Detect which cell encompasses the target text, then output its [x, y] center coordinate. 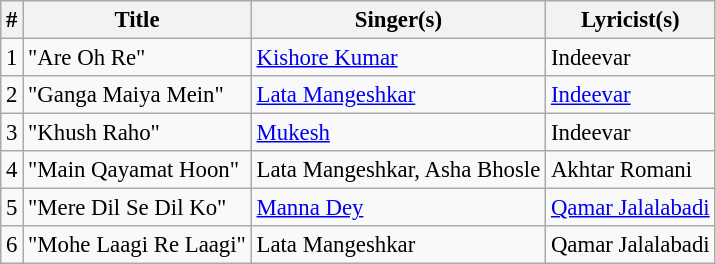
Kishore Kumar [398, 58]
Akhtar Romani [630, 170]
"Mere Dil Se Dil Ko" [137, 208]
"Are Oh Re" [137, 58]
1 [12, 58]
# [12, 20]
6 [12, 245]
"Main Qayamat Hoon" [137, 170]
Mukesh [398, 133]
Manna Dey [398, 208]
"Khush Raho" [137, 133]
3 [12, 133]
5 [12, 208]
"Ganga Maiya Mein" [137, 95]
Title [137, 20]
4 [12, 170]
Lata Mangeshkar, Asha Bhosle [398, 170]
"Mohe Laagi Re Laagi" [137, 245]
2 [12, 95]
Lyricist(s) [630, 20]
Singer(s) [398, 20]
